Pinpoint the cell where the given text exists, returning its [X, Y] midpoint coordinate. 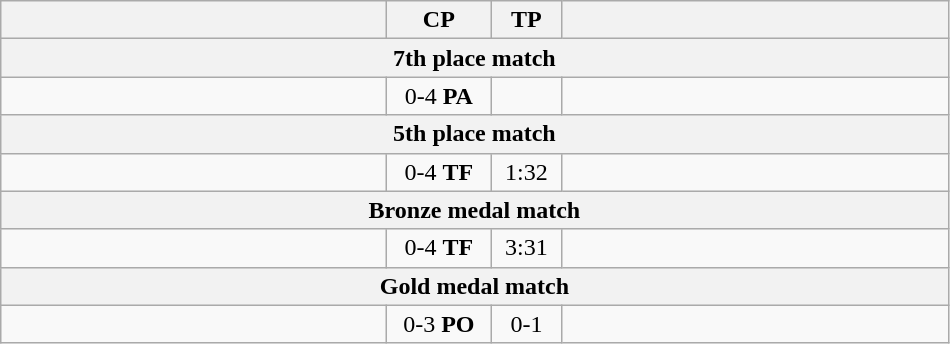
1:32 [526, 172]
0-1 [526, 324]
Bronze medal match [474, 210]
TP [526, 20]
7th place match [474, 58]
0-4 PA [439, 96]
Gold medal match [474, 286]
0-3 PO [439, 324]
CP [439, 20]
3:31 [526, 248]
5th place match [474, 134]
